From the cell containing the given text, extract its center point as (X, Y) coordinate. 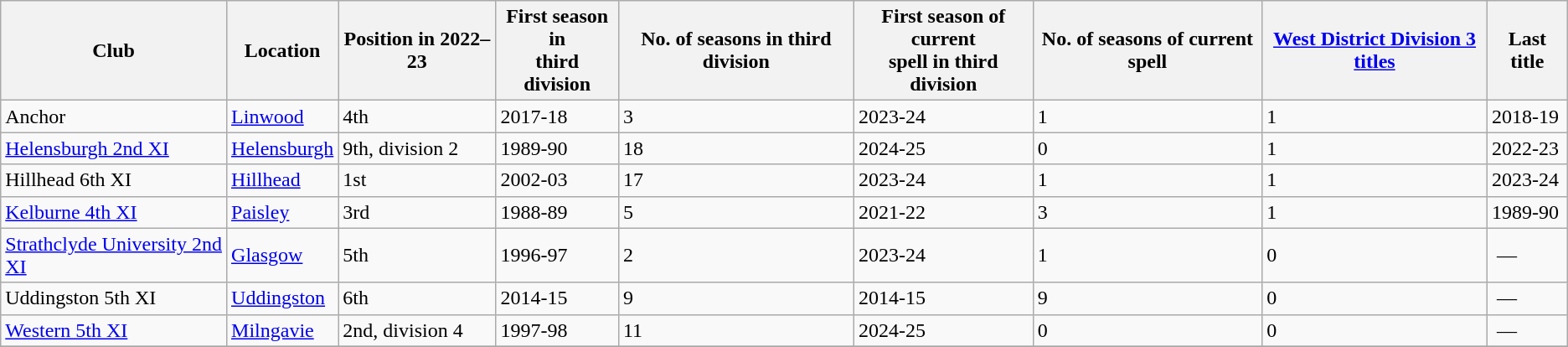
Uddingston 5th XI (114, 298)
Hillhead (283, 180)
1996-97 (557, 255)
6th (417, 298)
First season of currentspell in third division (943, 50)
2017-18 (557, 117)
1st (417, 180)
2 (735, 255)
2nd, division 4 (417, 330)
Paisley (283, 212)
18 (735, 148)
Uddingston (283, 298)
2021-22 (943, 212)
West District Division 3 titles (1375, 50)
Kelburne 4th XI (114, 212)
Position in 2022–23 (417, 50)
9th, division 2 (417, 148)
2022-23 (1527, 148)
No. of seasons of current spell (1148, 50)
No. of seasons in third division (735, 50)
Linwood (283, 117)
Helensburgh (283, 148)
4th (417, 117)
First season inthird division (557, 50)
Last title (1527, 50)
Western 5th XI (114, 330)
3rd (417, 212)
1988-89 (557, 212)
11 (735, 330)
17 (735, 180)
Anchor (114, 117)
Strathclyde University 2nd XI (114, 255)
2002-03 (557, 180)
Location (283, 50)
1997-98 (557, 330)
Glasgow (283, 255)
Club (114, 50)
5 (735, 212)
Helensburgh 2nd XI (114, 148)
2018-19 (1527, 117)
Hillhead 6th XI (114, 180)
5th (417, 255)
Milngavie (283, 330)
